Scan for the cell matching the given text and deliver its (x, y) coordinate at center. 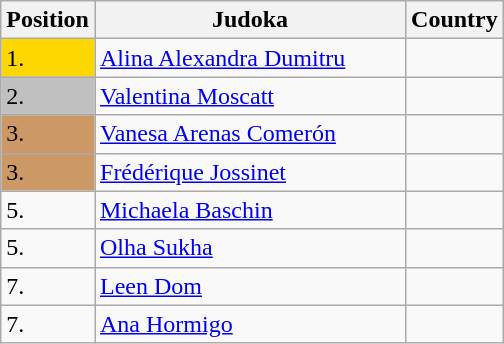
Frédérique Jossinet (250, 172)
Position (48, 20)
Olha Sukha (250, 248)
2. (48, 96)
1. (48, 58)
Valentina Moscatt (250, 96)
Country (455, 20)
Leen Dom (250, 286)
Judoka (250, 20)
Ana Hormigo (250, 324)
Vanesa Arenas Comerón (250, 134)
Alina Alexandra Dumitru (250, 58)
Michaela Baschin (250, 210)
